Search for the cell housing the specified text and yield its [x, y] center coordinate. 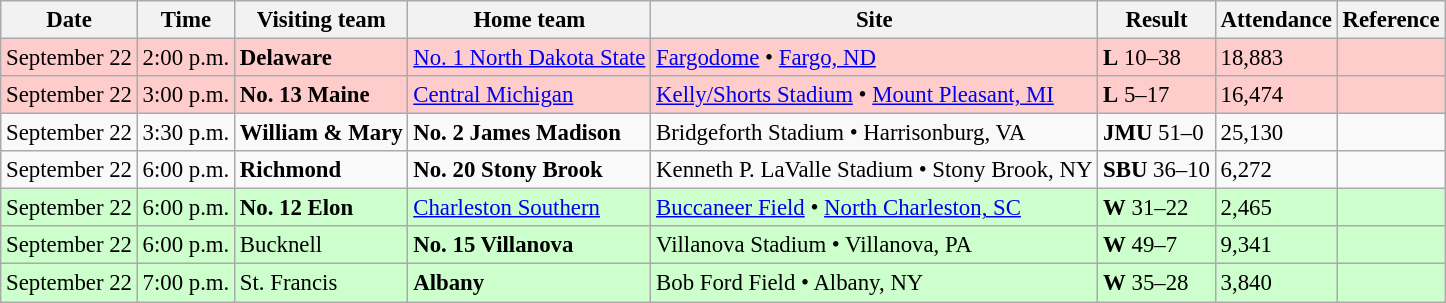
Date [69, 20]
Bob Ford Field • Albany, NY [874, 283]
W 31–22 [1157, 208]
7:00 p.m. [186, 283]
JMU 51–0 [1157, 133]
No. 1 North Dakota State [530, 58]
Kelly/Shorts Stadium • Mount Pleasant, MI [874, 95]
St. Francis [322, 283]
18,883 [1276, 58]
Fargodome • Fargo, ND [874, 58]
Charleston Southern [530, 208]
No. 15 Villanova [530, 245]
L 5–17 [1157, 95]
25,130 [1276, 133]
3,840 [1276, 283]
Central Michigan [530, 95]
Kenneth P. LaValle Stadium • Stony Brook, NY [874, 170]
William & Mary [322, 133]
Site [874, 20]
W 35–28 [1157, 283]
Result [1157, 20]
Bucknell [322, 245]
Visiting team [322, 20]
3:00 p.m. [186, 95]
3:30 p.m. [186, 133]
6,272 [1276, 170]
Attendance [1276, 20]
2:00 p.m. [186, 58]
Villanova Stadium • Villanova, PA [874, 245]
2,465 [1276, 208]
No. 12 Elon [322, 208]
Reference [1391, 20]
Home team [530, 20]
Richmond [322, 170]
No. 2 James Madison [530, 133]
9,341 [1276, 245]
Buccaneer Field • North Charleston, SC [874, 208]
Time [186, 20]
L 10–38 [1157, 58]
Delaware [322, 58]
Albany [530, 283]
SBU 36–10 [1157, 170]
No. 13 Maine [322, 95]
16,474 [1276, 95]
No. 20 Stony Brook [530, 170]
W 49–7 [1157, 245]
Bridgeforth Stadium • Harrisonburg, VA [874, 133]
